Pinpoint the cell where the given text exists, returning its (x, y) midpoint coordinate. 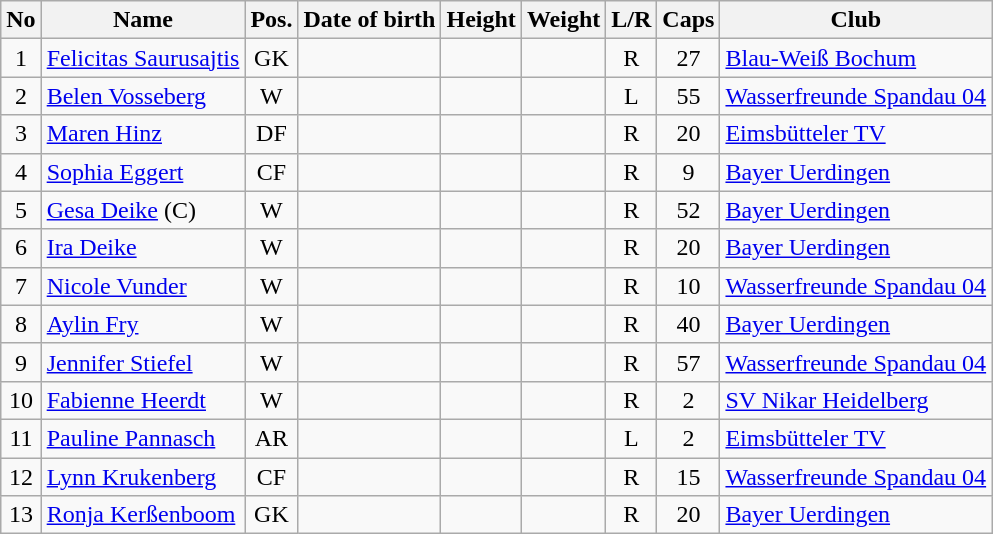
Aylin Fry (143, 324)
1 (21, 58)
27 (688, 58)
7 (21, 286)
Ronja Kerßenboom (143, 515)
5 (21, 210)
Ira Deike (143, 248)
Jennifer Stiefel (143, 362)
52 (688, 210)
L/R (632, 20)
55 (688, 96)
Caps (688, 20)
Weight (563, 20)
No (21, 20)
DF (272, 134)
AR (272, 438)
8 (21, 324)
Lynn Krukenberg (143, 477)
11 (21, 438)
4 (21, 172)
13 (21, 515)
Felicitas Saurusajtis (143, 58)
Belen Vosseberg (143, 96)
3 (21, 134)
Date of birth (370, 20)
Fabienne Heerdt (143, 400)
6 (21, 248)
SV Nikar Heidelberg (856, 400)
Name (143, 20)
Pos. (272, 20)
15 (688, 477)
40 (688, 324)
Gesa Deike (C) (143, 210)
12 (21, 477)
Sophia Eggert (143, 172)
Height (481, 20)
Maren Hinz (143, 134)
Club (856, 20)
Nicole Vunder (143, 286)
57 (688, 362)
Blau-Weiß Bochum (856, 58)
Pauline Pannasch (143, 438)
